Detect which cell encompasses the target text, then output its [X, Y] center coordinate. 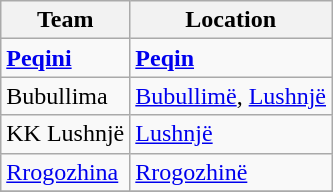
Rrogozhina [66, 172]
Lushnjë [231, 134]
Bubullima [66, 96]
KK Lushnjë [66, 134]
Team [66, 20]
Rrogozhinë [231, 172]
Peqin [231, 58]
Peqini [66, 58]
Bubullimë, Lushnjë [231, 96]
Location [231, 20]
